Provide the [x, y] coordinate of the cell's center where the given text is located.  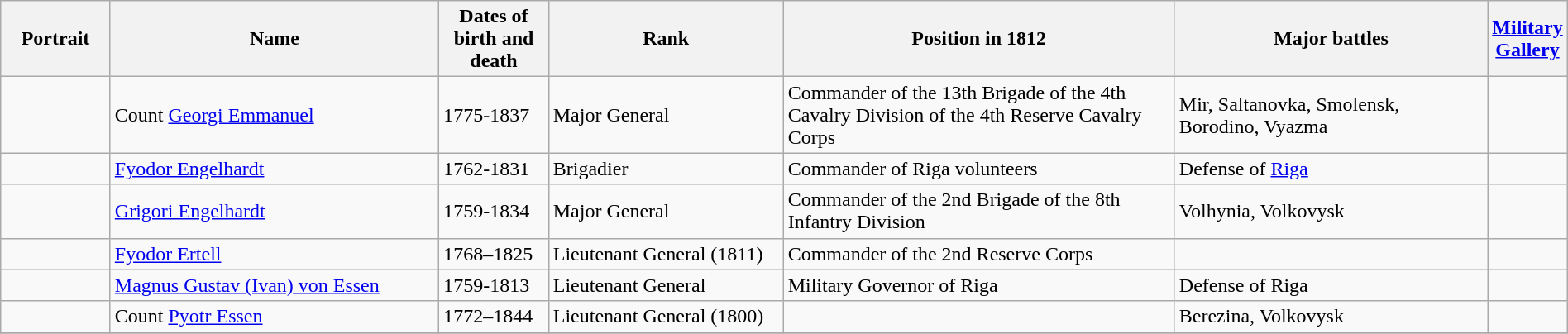
1768–1825 [495, 254]
Commander of the 2nd Reserve Corps [979, 254]
Commander of the 2nd Brigade of the 8th Infantry Division [979, 212]
Dates of birth and death [495, 39]
Major battles [1331, 39]
Rank [666, 39]
1775-1837 [495, 115]
Fyodor Engelhardt [275, 169]
Military Governor of Riga [979, 285]
Portrait [56, 39]
1772–1844 [495, 317]
Fyodor Ertell [275, 254]
Name [275, 39]
Count Georgi Emmanuel [275, 115]
Military Gallery [1527, 39]
Volhynia, Volkovysk [1331, 212]
1762-1831 [495, 169]
Commander of Riga volunteers [979, 169]
Berezina, Volkovysk [1331, 317]
Commander of the 13th Brigade of the 4th Cavalry Division of the 4th Reserve Cavalry Corps [979, 115]
1759-1834 [495, 212]
Lieutenant General (1800) [666, 317]
Magnus Gustav (Ivan) von Essen [275, 285]
Count Pyotr Essen [275, 317]
Brigadier [666, 169]
Lieutenant General (1811) [666, 254]
Lieutenant General [666, 285]
1759-1813 [495, 285]
Mir, Saltanovka, Smolensk, Borodino, Vyazma [1331, 115]
Grigori Engelhardt [275, 212]
Position in 1812 [979, 39]
